Search for the cell housing the specified text and yield its [x, y] center coordinate. 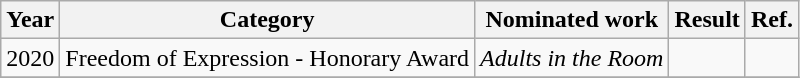
Result [707, 20]
Adults in the Room [572, 58]
Year [30, 20]
Ref. [772, 20]
Freedom of Expression - Honorary Award [268, 58]
Category [268, 20]
Nominated work [572, 20]
2020 [30, 58]
